Find where the given text appears and provide that cell's center as [X, Y] coordinate. 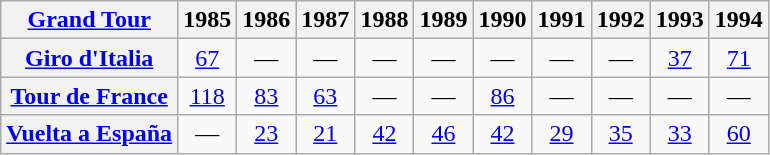
71 [738, 58]
67 [208, 58]
46 [444, 134]
23 [266, 134]
1986 [266, 20]
Grand Tour [90, 20]
1991 [562, 20]
21 [326, 134]
33 [680, 134]
1992 [620, 20]
Tour de France [90, 96]
35 [620, 134]
1987 [326, 20]
1988 [384, 20]
63 [326, 96]
37 [680, 58]
Giro d'Italia [90, 58]
60 [738, 134]
86 [502, 96]
1990 [502, 20]
118 [208, 96]
83 [266, 96]
1993 [680, 20]
1989 [444, 20]
1994 [738, 20]
Vuelta a España [90, 134]
1985 [208, 20]
29 [562, 134]
